Detect which cell encompasses the target text, then output its [X, Y] center coordinate. 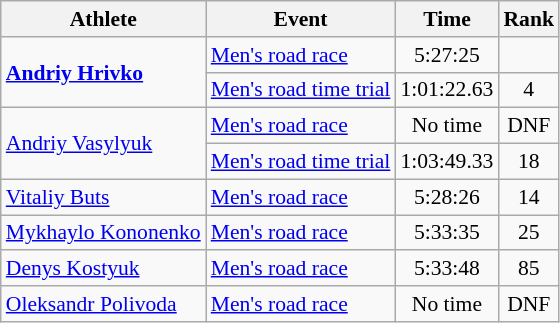
Time [446, 19]
Rank [528, 19]
5:27:25 [446, 55]
18 [528, 162]
Athlete [104, 19]
5:28:26 [446, 197]
1:01:22.63 [446, 90]
Andriy Hrivko [104, 72]
1:03:49.33 [446, 162]
85 [528, 269]
Mykhaylo Kononenko [104, 233]
25 [528, 233]
5:33:35 [446, 233]
Denys Kostyuk [104, 269]
Andriy Vasylyuk [104, 144]
Oleksandr Polivoda [104, 304]
5:33:48 [446, 269]
4 [528, 90]
Vitaliy Buts [104, 197]
Event [301, 19]
14 [528, 197]
